Detect which cell encompasses the target text, then output its [x, y] center coordinate. 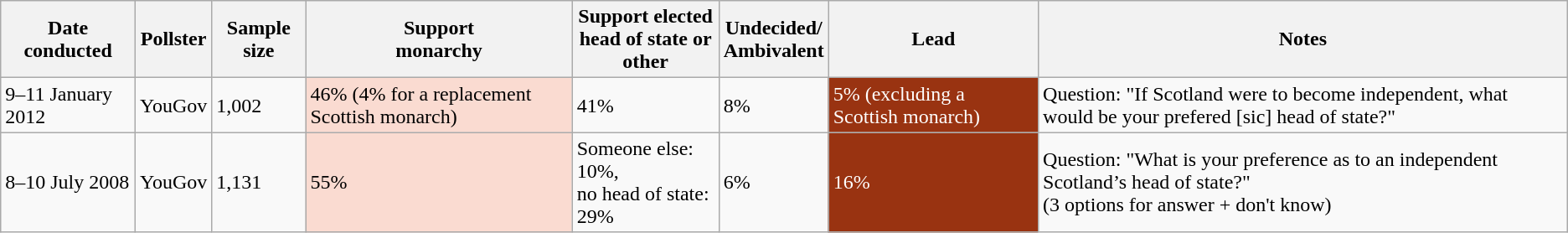
Question: "If Scotland were to become independent, what would be your prefered [sic] head of state?" [1303, 106]
5% (excluding a Scottish monarch) [933, 106]
8% [774, 106]
Support electedhead of state or other [645, 39]
8–10 July 2008 [69, 183]
Pollster [173, 39]
Undecided/Ambivalent [774, 39]
16% [933, 183]
Date conducted [69, 39]
1,002 [259, 106]
Sample size [259, 39]
9–11 January 2012 [69, 106]
55% [439, 183]
Notes [1303, 39]
Someone else: 10%,no head of state: 29% [645, 183]
Lead [933, 39]
Supportmonarchy [439, 39]
41% [645, 106]
6% [774, 183]
1,131 [259, 183]
46% (4% for a replacement Scottish monarch) [439, 106]
Question: "What is your preference as to an independent Scotland’s head of state?"(3 options for answer + don't know) [1303, 183]
